From the cell containing the given text, extract its center point as [x, y] coordinate. 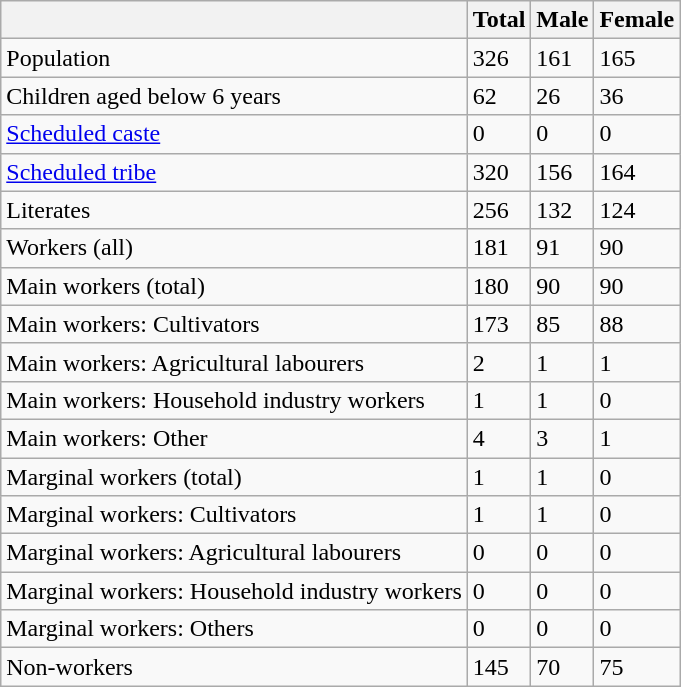
Marginal workers: Others [234, 629]
70 [562, 667]
26 [562, 96]
4 [499, 438]
173 [499, 324]
88 [637, 324]
Main workers (total) [234, 286]
62 [499, 96]
2 [499, 362]
Children aged below 6 years [234, 96]
165 [637, 58]
Scheduled caste [234, 134]
320 [499, 172]
181 [499, 248]
132 [562, 210]
85 [562, 324]
Non-workers [234, 667]
Main workers: Other [234, 438]
156 [562, 172]
Main workers: Cultivators [234, 324]
91 [562, 248]
Female [637, 20]
36 [637, 96]
Main workers: Agricultural labourers [234, 362]
124 [637, 210]
145 [499, 667]
Marginal workers (total) [234, 477]
Literates [234, 210]
Workers (all) [234, 248]
326 [499, 58]
Main workers: Household industry workers [234, 400]
Total [499, 20]
Male [562, 20]
Marginal workers: Household industry workers [234, 591]
Population [234, 58]
Marginal workers: Agricultural labourers [234, 553]
Scheduled tribe [234, 172]
3 [562, 438]
164 [637, 172]
161 [562, 58]
Marginal workers: Cultivators [234, 515]
75 [637, 667]
180 [499, 286]
256 [499, 210]
